Locate the cell with the specified text and output its (x, y) center coordinate. 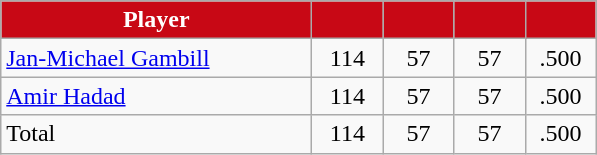
Total (156, 134)
Jan-Michael Gambill (156, 58)
Player (156, 20)
Amir Hadad (156, 96)
